Output the [X, Y] coordinate of the center of the cell containing the given text.  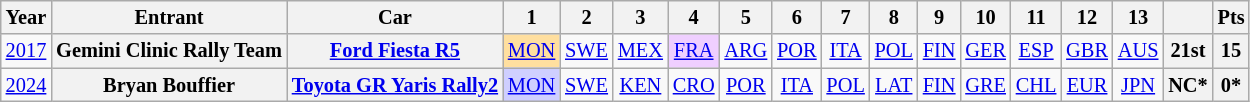
GBR [1087, 51]
8 [894, 17]
JPN [1138, 85]
Toyota GR Yaris Rally2 [395, 85]
2 [586, 17]
Pts [1232, 17]
AUS [1138, 51]
Bryan Bouffier [169, 85]
FRA [694, 51]
GER [985, 51]
Ford Fiesta R5 [395, 51]
2017 [26, 51]
EUR [1087, 85]
5 [746, 17]
12 [1087, 17]
Year [26, 17]
3 [640, 17]
Gemini Clinic Rally Team [169, 51]
ARG [746, 51]
6 [796, 17]
7 [846, 17]
LAT [894, 85]
CRO [694, 85]
Car [395, 17]
21st [1188, 51]
MEX [640, 51]
0* [1232, 85]
9 [940, 17]
13 [1138, 17]
Entrant [169, 17]
10 [985, 17]
11 [1036, 17]
KEN [640, 85]
1 [532, 17]
15 [1232, 51]
ESP [1036, 51]
4 [694, 17]
CHL [1036, 85]
2024 [26, 85]
NC* [1188, 85]
GRE [985, 85]
